For the text-containing cell, return its midpoint in (X, Y) coordinate format. 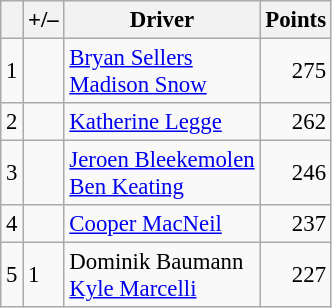
3 (12, 174)
Jeroen Bleekemolen Ben Keating (162, 174)
5 (12, 276)
4 (12, 224)
262 (296, 122)
237 (296, 224)
Katherine Legge (162, 122)
Dominik Baumann Kyle Marcelli (162, 276)
2 (12, 122)
Points (296, 20)
275 (296, 72)
Cooper MacNeil (162, 224)
227 (296, 276)
+/– (44, 20)
Bryan Sellers Madison Snow (162, 72)
Driver (162, 20)
246 (296, 174)
